Detect which cell encompasses the target text, then output its (x, y) center coordinate. 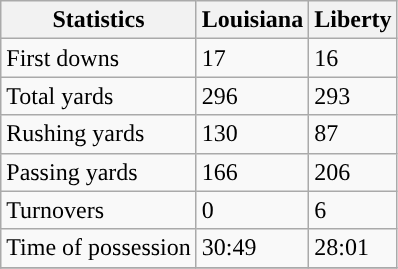
296 (252, 96)
6 (353, 210)
Total yards (99, 96)
293 (353, 96)
28:01 (353, 248)
Liberty (353, 20)
Statistics (99, 20)
Passing yards (99, 172)
Time of possession (99, 248)
30:49 (252, 248)
130 (252, 134)
Turnovers (99, 210)
166 (252, 172)
17 (252, 58)
Rushing yards (99, 134)
87 (353, 134)
0 (252, 210)
Louisiana (252, 20)
206 (353, 172)
16 (353, 58)
First downs (99, 58)
